Return (X, Y) of the center of cell containing provided text 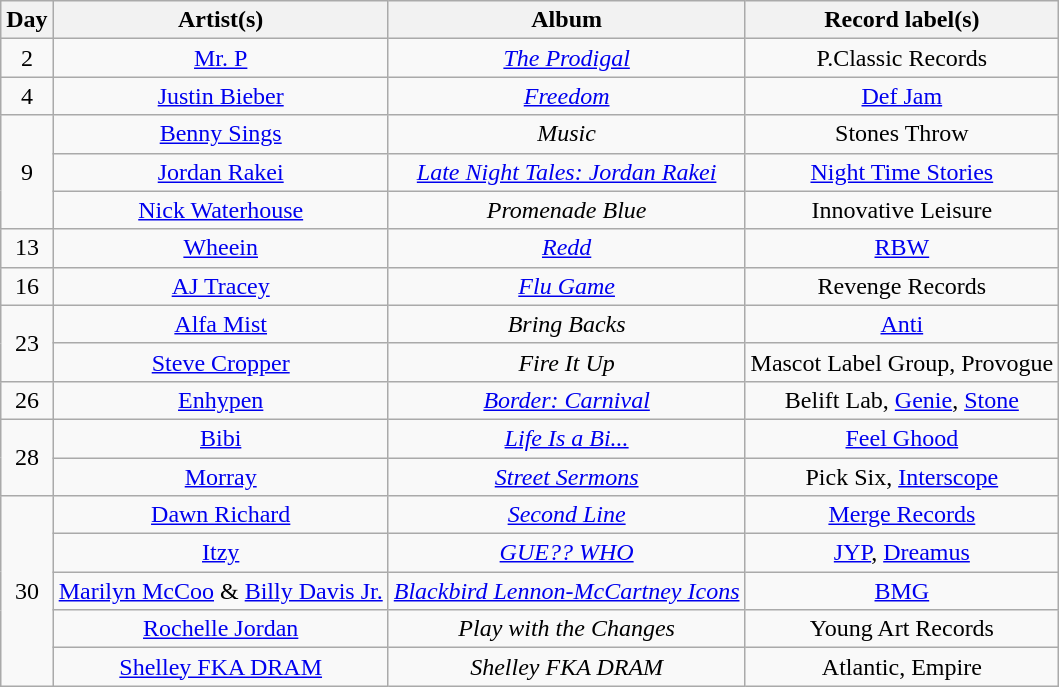
Enhypen (220, 400)
Dawn Richard (220, 515)
The Prodigal (566, 58)
Rochelle Jordan (220, 629)
Night Time Stories (902, 172)
26 (27, 400)
Merge Records (902, 515)
Atlantic, Empire (902, 667)
Jordan Rakei (220, 172)
GUE?? WHO (566, 553)
Life Is a Bi... (566, 438)
Redd (566, 248)
Marilyn McCoo & Billy Davis Jr. (220, 591)
Mr. P (220, 58)
RBW (902, 248)
2 (27, 58)
Feel Ghood (902, 438)
Bibi (220, 438)
Benny Sings (220, 134)
Belift Lab, Genie, Stone (902, 400)
Fire It Up (566, 362)
Itzy (220, 553)
Bring Backs (566, 324)
9 (27, 172)
Border: Carnival (566, 400)
Play with the Changes (566, 629)
BMG (902, 591)
Nick Waterhouse (220, 210)
Day (27, 20)
Artist(s) (220, 20)
23 (27, 343)
AJ Tracey (220, 286)
Freedom (566, 96)
Flu Game (566, 286)
Young Art Records (902, 629)
Music (566, 134)
Wheein (220, 248)
Blackbird Lennon-McCartney Icons (566, 591)
4 (27, 96)
Street Sermons (566, 477)
30 (27, 591)
28 (27, 457)
Album (566, 20)
16 (27, 286)
Stones Throw (902, 134)
Def Jam (902, 96)
13 (27, 248)
Morray (220, 477)
Record label(s) (902, 20)
Steve Cropper (220, 362)
JYP, Dreamus (902, 553)
Justin Bieber (220, 96)
Alfa Mist (220, 324)
Innovative Leisure (902, 210)
Late Night Tales: Jordan Rakei (566, 172)
Mascot Label Group, Provogue (902, 362)
P.Classic Records (902, 58)
Promenade Blue (566, 210)
Anti (902, 324)
Revenge Records (902, 286)
Pick Six, Interscope (902, 477)
Second Line (566, 515)
